Determine the (x, y) coordinate at the center of the cell enclosing the given text.  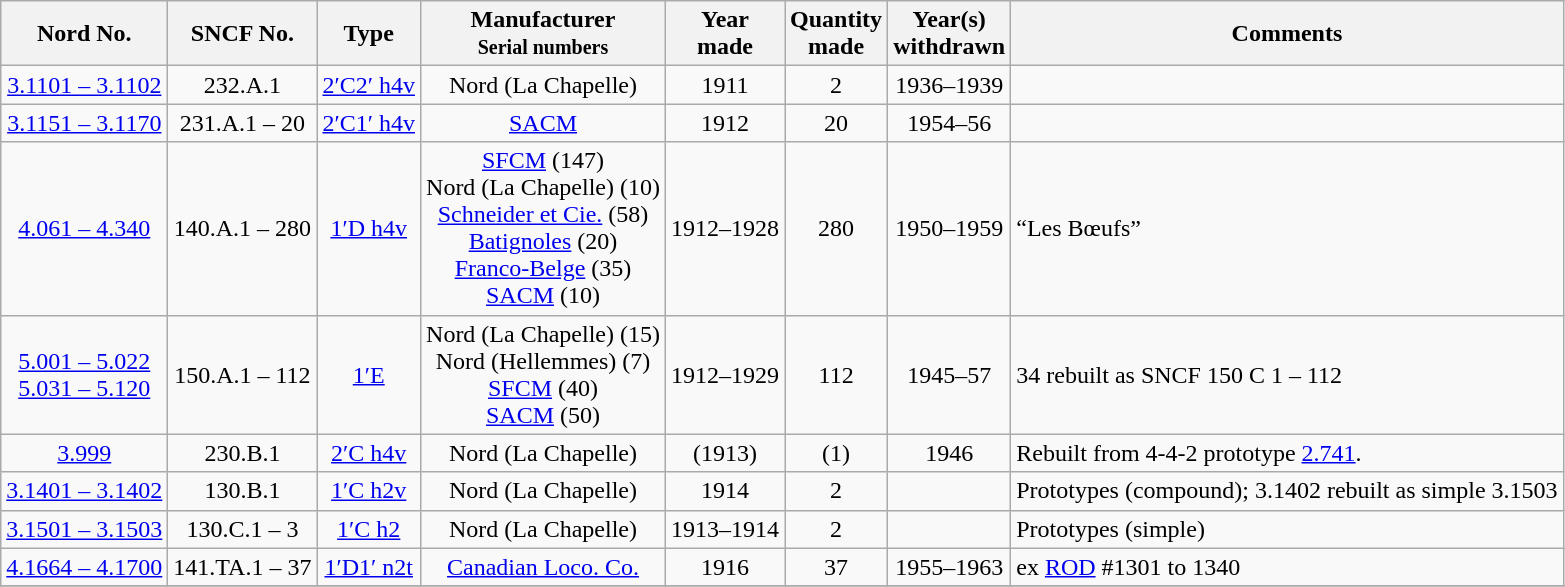
280 (836, 228)
Nord No. (84, 34)
1′C h2 (369, 529)
2′C2′ h4v (369, 85)
ManufacturerSerial numbers (544, 34)
141.TA.1 – 37 (242, 567)
(1) (836, 453)
1912 (724, 123)
1′C h2v (369, 491)
ex ROD #1301 to 1340 (1287, 567)
1936–1939 (950, 85)
Yearmade (724, 34)
1911 (724, 85)
1913–1914 (724, 529)
3.1101 – 3.1102 (84, 85)
3.1401 – 3.1402 (84, 491)
112 (836, 374)
232.A.1 (242, 85)
1955–1963 (950, 567)
130.B.1 (242, 491)
37 (836, 567)
231.A.1 – 20 (242, 123)
34 rebuilt as SNCF 150 C 1 – 112 (1287, 374)
2′C1′ h4v (369, 123)
1′D1′ n2t (369, 567)
230.B.1 (242, 453)
SNCF No. (242, 34)
(1913) (724, 453)
1912–1929 (724, 374)
1′D h4v (369, 228)
Year(s)withdrawn (950, 34)
Prototypes (simple) (1287, 529)
Nord (La Chapelle) (15)Nord (Hellemmes) (7)SFCM (40)SACM (50) (544, 374)
2′C h4v (369, 453)
20 (836, 123)
3.1151 – 3.1170 (84, 123)
3.999 (84, 453)
Prototypes (compound); 3.1402 rebuilt as simple 3.1503 (1287, 491)
150.A.1 – 112 (242, 374)
4.1664 – 4.1700 (84, 567)
SACM (544, 123)
1945–57 (950, 374)
Quantitymade (836, 34)
Comments (1287, 34)
1950–1959 (950, 228)
140.A.1 – 280 (242, 228)
Rebuilt from 4-4-2 prototype 2.741. (1287, 453)
Type (369, 34)
Canadian Loco. Co. (544, 567)
1954–56 (950, 123)
3.1501 – 3.1503 (84, 529)
130.C.1 – 3 (242, 529)
“Les Bœufs” (1287, 228)
1′E (369, 374)
1914 (724, 491)
1912–1928 (724, 228)
1916 (724, 567)
SFCM (147)Nord (La Chapelle) (10)Schneider et Cie. (58)Batignoles (20)Franco-Belge (35)SACM (10) (544, 228)
1946 (950, 453)
4.061 – 4.340 (84, 228)
5.001 – 5.0225.031 – 5.120 (84, 374)
